Determine the [X, Y] coordinate at the center of the cell enclosing the given text.  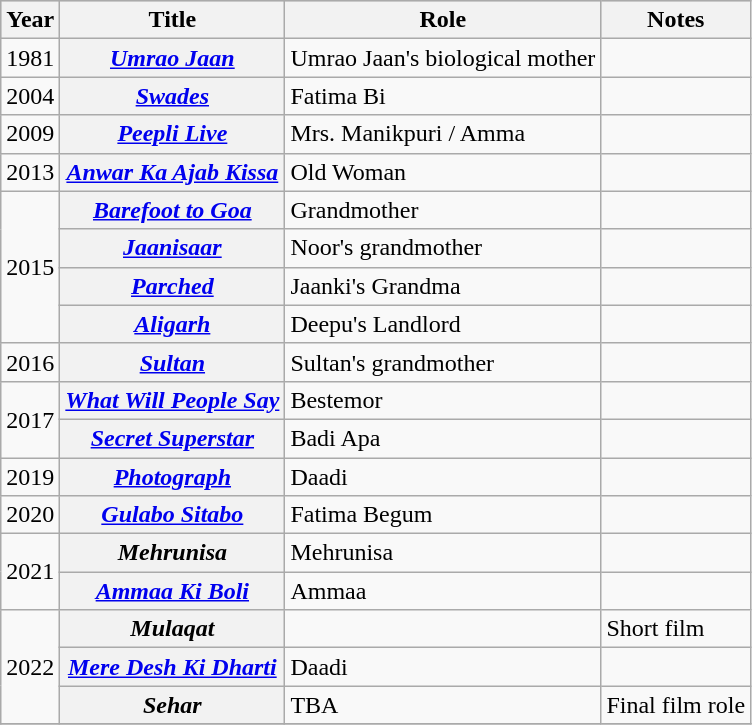
Jaanisaar [172, 248]
1981 [30, 58]
Barefoot to Goa [172, 210]
2015 [30, 267]
Title [172, 20]
Sehar [172, 705]
2020 [30, 515]
2019 [30, 477]
Grandmother [443, 210]
Old Woman [443, 172]
2016 [30, 362]
Ammaa [443, 591]
TBA [443, 705]
Jaanki's Grandma [443, 286]
Bestemor [443, 400]
Final film role [676, 705]
Notes [676, 20]
What Will People Say [172, 400]
Aligarh [172, 324]
Anwar Ka Ajab Kissa [172, 172]
2013 [30, 172]
Gulabo Sitabo [172, 515]
Fatima Begum [443, 515]
Umrao Jaan [172, 58]
Noor's grandmother [443, 248]
Deepu's Landlord [443, 324]
Mrs. Manikpuri / Amma [443, 134]
Sultan [172, 362]
2004 [30, 96]
Parched [172, 286]
Year [30, 20]
Badi Apa [443, 438]
Ammaa Ki Boli [172, 591]
Photograph [172, 477]
Peepli Live [172, 134]
Role [443, 20]
Fatima Bi [443, 96]
2021 [30, 572]
2022 [30, 667]
Sultan's grandmother [443, 362]
Mulaqat [172, 629]
2009 [30, 134]
Swades [172, 96]
Secret Superstar [172, 438]
Mere Desh Ki Dharti [172, 667]
Short film [676, 629]
2017 [30, 419]
Umrao Jaan's biological mother [443, 58]
